Pinpoint the cell where the given text exists, returning its [x, y] midpoint coordinate. 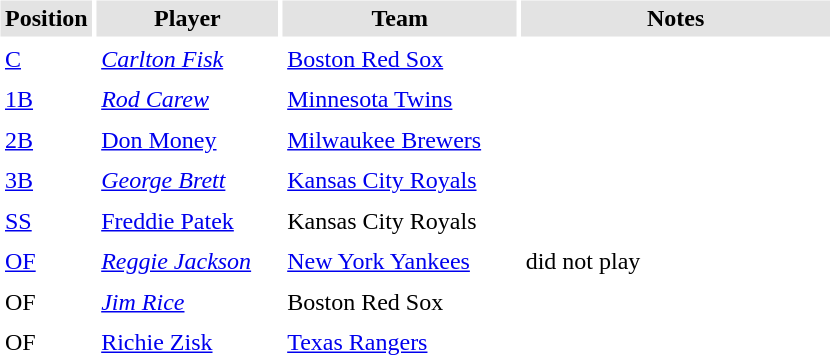
Reggie Jackson [188, 262]
C [46, 59]
Minnesota Twins [400, 100]
Position [46, 18]
2B [46, 140]
Player [188, 18]
SS [46, 221]
New York Yankees [400, 262]
3B [46, 180]
Jim Rice [188, 302]
George Brett [188, 180]
Carlton Fisk [188, 59]
Team [400, 18]
Rod Carew [188, 100]
Notes [676, 18]
Don Money [188, 140]
Milwaukee Brewers [400, 140]
1B [46, 100]
Freddie Patek [188, 221]
did not play [676, 262]
